Output the [x, y] coordinate of the center of the cell containing the given text.  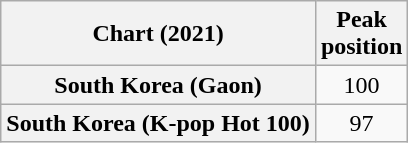
South Korea (K-pop Hot 100) [158, 123]
100 [361, 85]
97 [361, 123]
Peakposition [361, 34]
South Korea (Gaon) [158, 85]
Chart (2021) [158, 34]
